From the cell containing the given text, extract its center point as [X, Y] coordinate. 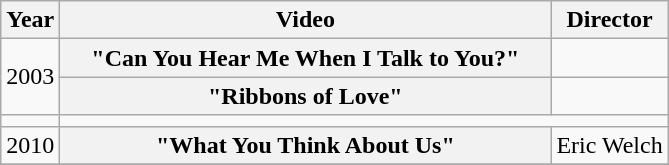
"What You Think About Us" [306, 145]
2003 [30, 77]
Year [30, 20]
"Ribbons of Love" [306, 96]
Eric Welch [610, 145]
2010 [30, 145]
"Can You Hear Me When I Talk to You?" [306, 58]
Video [306, 20]
Director [610, 20]
